Scan for the cell matching the given text and deliver its [X, Y] coordinate at center. 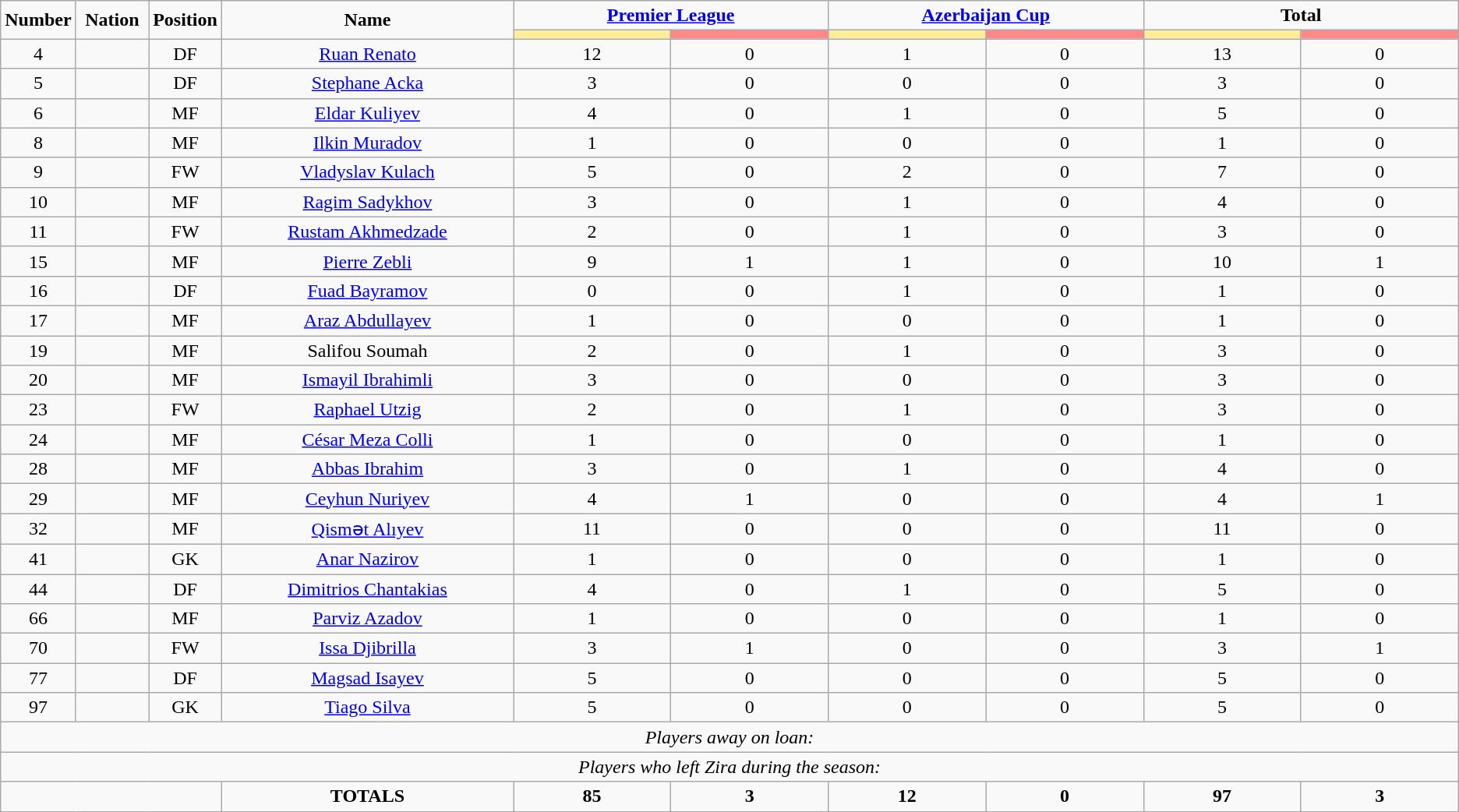
Stephane Acka [367, 83]
Parviz Azadov [367, 619]
32 [38, 529]
Tiago Silva [367, 708]
44 [38, 588]
28 [38, 469]
24 [38, 440]
6 [38, 113]
Total [1301, 16]
Pierre Zebli [367, 261]
8 [38, 143]
66 [38, 619]
7 [1222, 172]
Premier League [670, 16]
Rustam Akhmedzade [367, 231]
70 [38, 648]
29 [38, 499]
Fuad Bayramov [367, 291]
Magsad Isayev [367, 678]
Ilkin Muradov [367, 143]
Ragim Sadykhov [367, 202]
17 [38, 320]
13 [1222, 54]
Ceyhun Nuriyev [367, 499]
Vladyslav Kulach [367, 172]
Salifou Soumah [367, 350]
Ruan Renato [367, 54]
TOTALS [367, 796]
Nation [112, 20]
Dimitrios Chantakias [367, 588]
20 [38, 380]
Number [38, 20]
16 [38, 291]
Abbas Ibrahim [367, 469]
85 [592, 796]
Eldar Kuliyev [367, 113]
César Meza Colli [367, 440]
Ismayil Ibrahimli [367, 380]
Araz Abdullayev [367, 320]
Issa Djibrilla [367, 648]
Qismət Alıyev [367, 529]
19 [38, 350]
77 [38, 678]
Players who left Zira during the season: [729, 767]
23 [38, 410]
Name [367, 20]
41 [38, 559]
Position [185, 20]
Raphael Utzig [367, 410]
Azerbaijan Cup [986, 16]
Players away on loan: [729, 737]
Anar Nazirov [367, 559]
15 [38, 261]
